For the text-containing cell, return its midpoint in (X, Y) coordinate format. 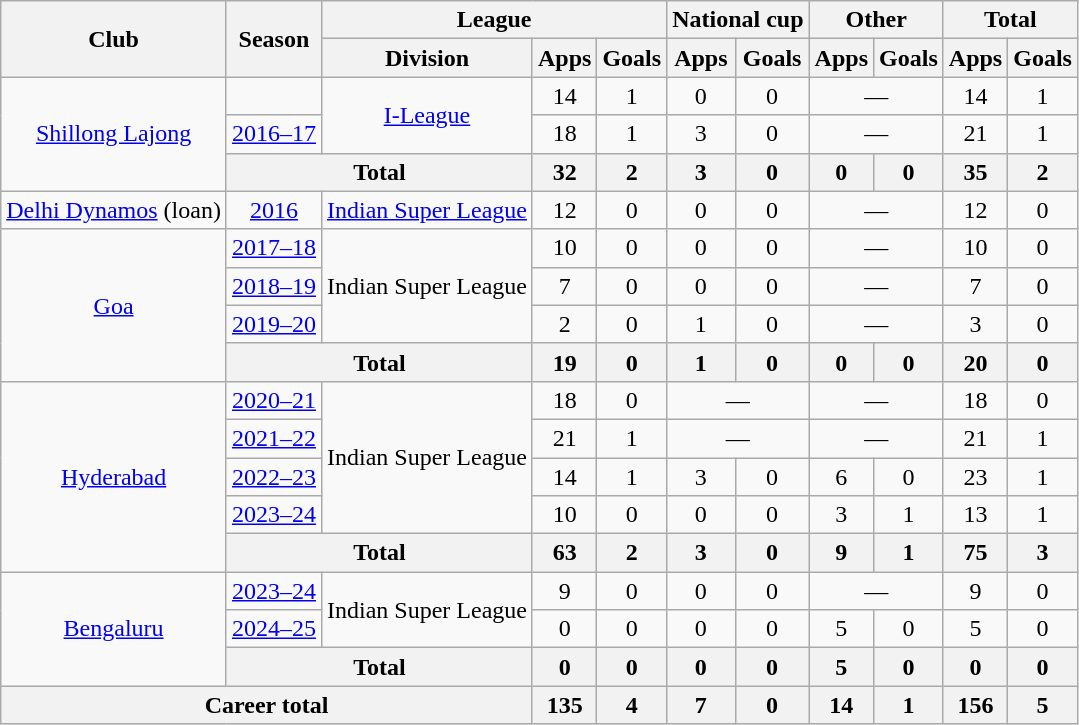
63 (564, 553)
2017–18 (274, 248)
135 (564, 705)
13 (975, 515)
2021–22 (274, 438)
20 (975, 362)
Club (114, 39)
156 (975, 705)
19 (564, 362)
4 (632, 705)
Division (426, 58)
2022–23 (274, 477)
I-League (426, 115)
75 (975, 553)
National cup (738, 20)
35 (975, 172)
Career total (267, 705)
Shillong Lajong (114, 134)
2018–19 (274, 286)
6 (841, 477)
Other (876, 20)
Delhi Dynamos (loan) (114, 210)
2016 (274, 210)
2024–25 (274, 629)
Bengaluru (114, 629)
League (494, 20)
Goa (114, 305)
23 (975, 477)
2016–17 (274, 134)
Hyderabad (114, 476)
2019–20 (274, 324)
Season (274, 39)
32 (564, 172)
2020–21 (274, 400)
